Return (x, y) of the center of cell containing provided text 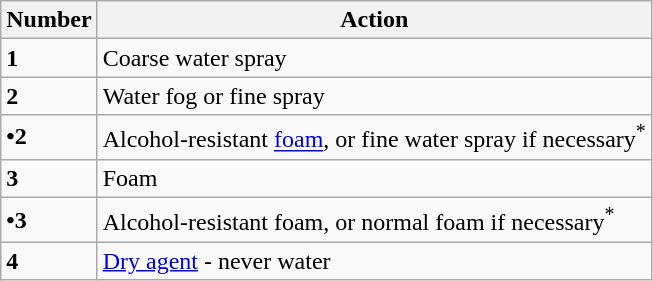
4 (49, 261)
Alcohol-resistant foam, or fine water spray if necessary* (374, 138)
1 (49, 58)
2 (49, 96)
•3 (49, 220)
Water fog or fine spray (374, 96)
Number (49, 20)
Dry agent - never water (374, 261)
Coarse water spray (374, 58)
Action (374, 20)
Foam (374, 178)
Alcohol-resistant foam, or normal foam if necessary* (374, 220)
3 (49, 178)
•2 (49, 138)
